For the text-containing cell, return its midpoint in [x, y] coordinate format. 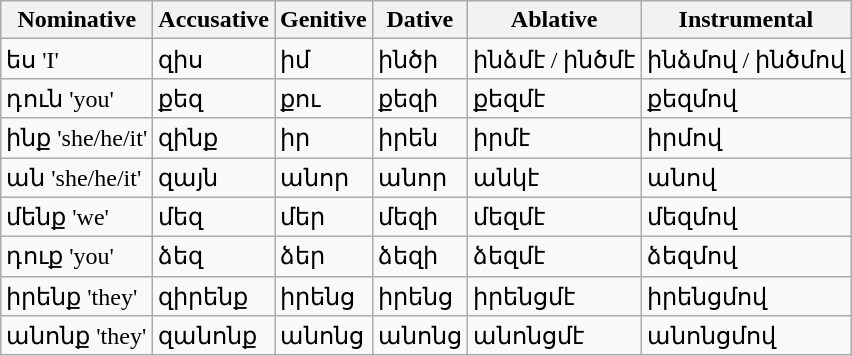
զիս [214, 59]
Genitive [323, 20]
անոնք 'they' [77, 336]
իրմով [746, 138]
ան 'she/he/it' [77, 178]
մեզի [420, 217]
ձեր [323, 257]
քեզմէ [554, 98]
դուք 'you' [77, 257]
անոնցմով [746, 336]
իրենցմէ [554, 296]
ինձմէ / ինծմէ [554, 59]
անոնցմէ [554, 336]
ձեզ [214, 257]
ձեզի [420, 257]
մենք 'we' [77, 217]
ձեզմէ [554, 257]
մեզմով [746, 217]
Instrumental [746, 20]
իր [323, 138]
դուն 'you' [77, 98]
քեզմով [746, 98]
Nominative [77, 20]
ես 'I' [77, 59]
մեզմէ [554, 217]
մեր [323, 217]
իրենցմով [746, 296]
իրեն [420, 138]
քեզ [214, 98]
ինծի [420, 59]
ձեզմով [746, 257]
անով [746, 178]
անկէ [554, 178]
Ablative [554, 20]
զանոնք [214, 336]
զիրենք [214, 296]
ինձմով / ինծմով [746, 59]
Accusative [214, 20]
մեզ [214, 217]
իրմէ [554, 138]
իմ [323, 59]
քեզի [420, 98]
զինք [214, 138]
զայն [214, 178]
քու [323, 98]
իրենք 'they' [77, 296]
Dative [420, 20]
ինք 'she/he/it' [77, 138]
